Return [X, Y] of the center of cell containing provided text 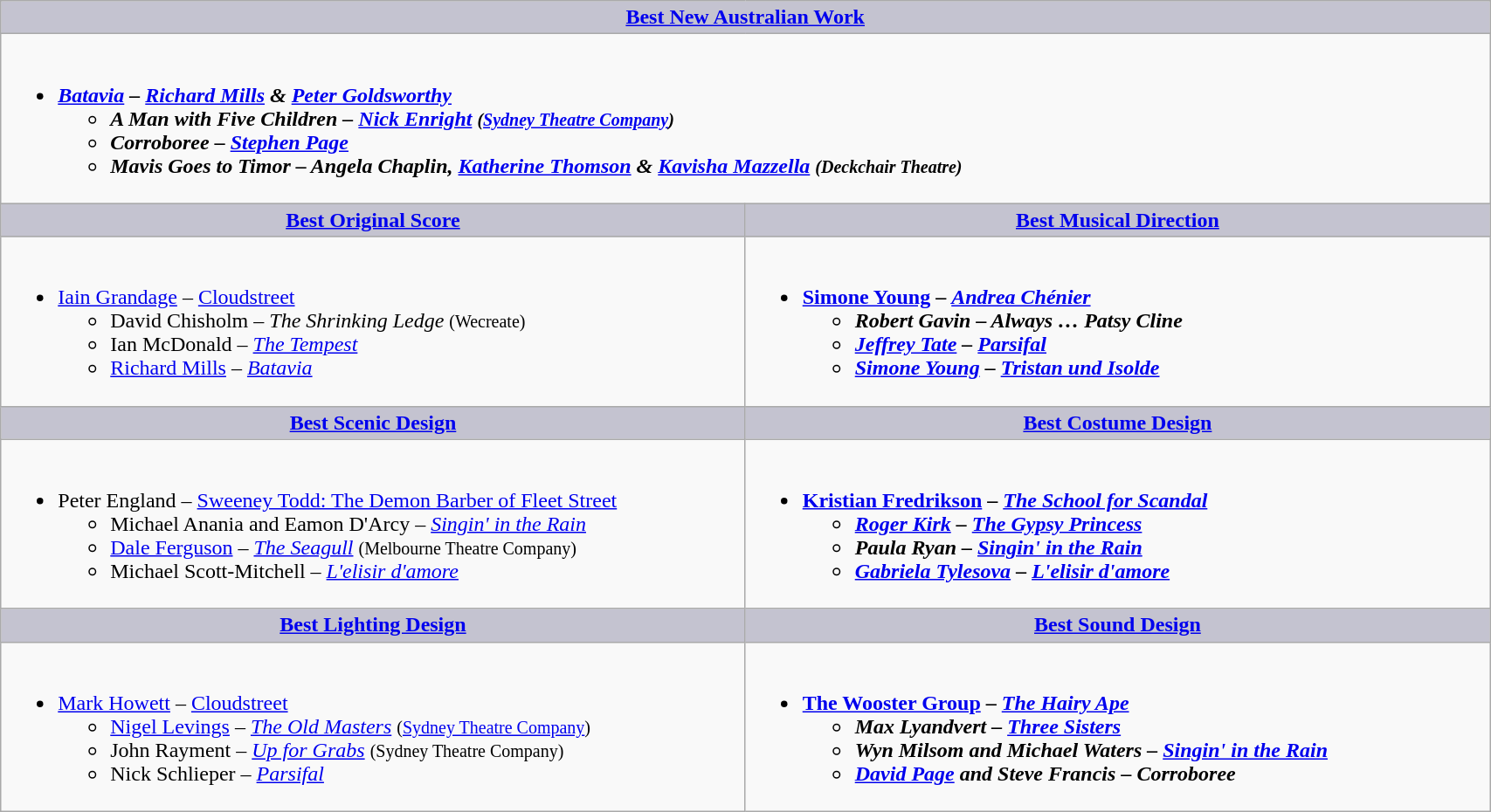
Best Lighting Design [373, 625]
Best Original Score [373, 220]
Iain Grandage – CloudstreetDavid Chisholm – The Shrinking Ledge (Wecreate)Ian McDonald – The TempestRichard Mills – Batavia [373, 321]
Best New Australian Work [746, 17]
Kristian Fredrikson – The School for ScandalRoger Kirk – The Gypsy PrincessPaula Ryan – Singin' in the RainGabriela Tylesova – L'elisir d'amore [1117, 524]
Best Costume Design [1117, 423]
Best Scenic Design [373, 423]
Simone Young – Andrea ChénierRobert Gavin – Always … Patsy ClineJeffrey Tate – ParsifalSimone Young – Tristan und Isolde [1117, 321]
Best Sound Design [1117, 625]
Best Musical Direction [1117, 220]
